Determine the [X, Y] coordinate at the center of the cell enclosing the given text.  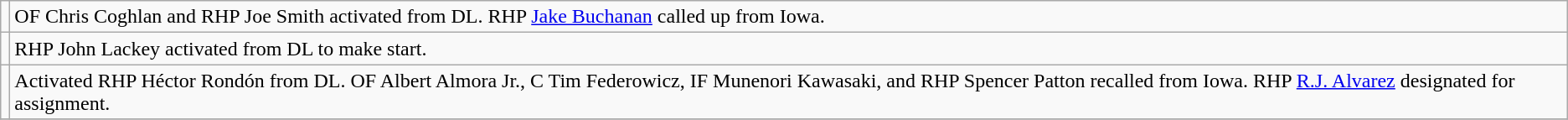
OF Chris Coghlan and RHP Joe Smith activated from DL. RHP Jake Buchanan called up from Iowa. [789, 17]
RHP John Lackey activated from DL to make start. [789, 49]
